Determine the [x, y] coordinate at the center of the cell enclosing the given text.  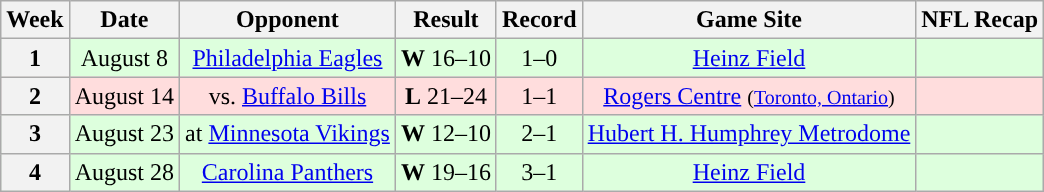
L 21–24 [446, 96]
Carolina Panthers [288, 172]
August 28 [124, 172]
3–1 [539, 172]
NFL Recap [980, 20]
2 [35, 96]
August 14 [124, 96]
2–1 [539, 134]
W 19–16 [446, 172]
Opponent [288, 20]
4 [35, 172]
Week [35, 20]
Philadelphia Eagles [288, 58]
at Minnesota Vikings [288, 134]
1–1 [539, 96]
1–0 [539, 58]
Date [124, 20]
W 16–10 [446, 58]
Result [446, 20]
August 8 [124, 58]
Game Site [749, 20]
Hubert H. Humphrey Metrodome [749, 134]
W 12–10 [446, 134]
August 23 [124, 134]
3 [35, 134]
vs. Buffalo Bills [288, 96]
Rogers Centre (Toronto, Ontario) [749, 96]
Record [539, 20]
1 [35, 58]
